Capture the cell that displays the provided text and extract its [x, y] central coordinate. 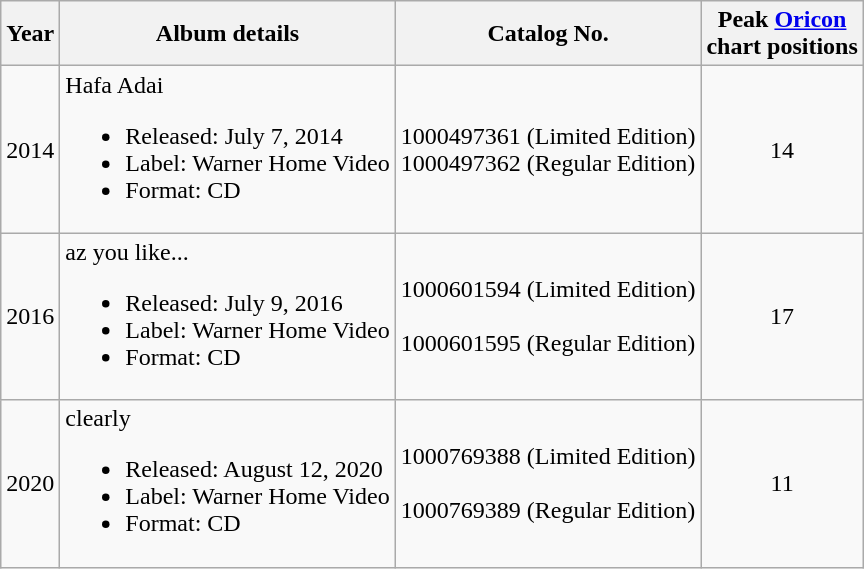
Peak Oricon chart positions [782, 34]
1000769388 (Limited Edition)1000769389 (Regular Edition) [548, 484]
2020 [30, 484]
11 [782, 484]
Hafa AdaiReleased: July 7, 2014Label: Warner Home VideoFormat: CD [228, 150]
1000497361 (Limited Edition)1000497362 (Regular Edition) [548, 150]
Album details [228, 34]
Year [30, 34]
14 [782, 150]
clearlyReleased: August 12, 2020Label: Warner Home VideoFormat: CD [228, 484]
17 [782, 316]
2014 [30, 150]
az you like...Released: July 9, 2016Label: Warner Home VideoFormat: CD [228, 316]
1000601594 (Limited Edition)1000601595 (Regular Edition) [548, 316]
2016 [30, 316]
Catalog No. [548, 34]
